Detect which cell encompasses the target text, then output its (x, y) center coordinate. 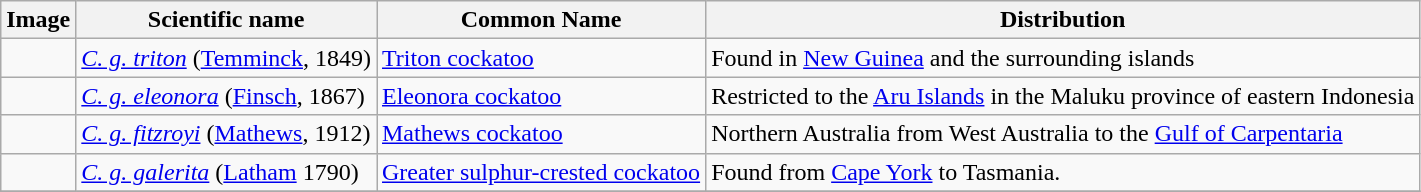
Found from Cape York to Tasmania. (1063, 172)
Scientific name (226, 20)
Triton cockatoo (540, 58)
C. g. fitzroyi (Mathews, 1912) (226, 134)
Greater sulphur-crested cockatoo (540, 172)
Common Name (540, 20)
Eleonora cockatoo (540, 96)
Northern Australia from West Australia to the Gulf of Carpentaria (1063, 134)
Found in New Guinea and the surrounding islands (1063, 58)
C. g. galerita (Latham 1790) (226, 172)
Distribution (1063, 20)
Image (38, 20)
C. g. eleonora (Finsch, 1867) (226, 96)
Restricted to the Aru Islands in the Maluku province of eastern Indonesia (1063, 96)
Mathews cockatoo (540, 134)
C. g. triton (Temminck, 1849) (226, 58)
